Provide the (x, y) coordinate of the cell's center where the given text is located.  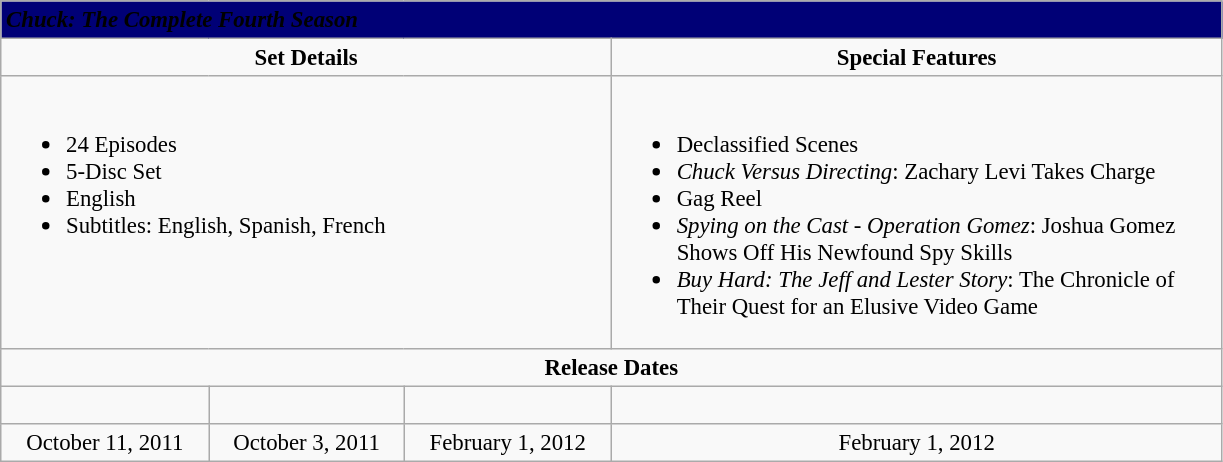
24 Episodes5-Disc SetEnglishSubtitles: English, Spanish, French (306, 212)
Special Features (916, 58)
Chuck: The Complete Fourth Season (612, 20)
Release Dates (612, 367)
October 11, 2011 (105, 442)
Set Details (306, 58)
October 3, 2011 (306, 442)
